Scan for the cell matching the given text and deliver its (x, y) coordinate at center. 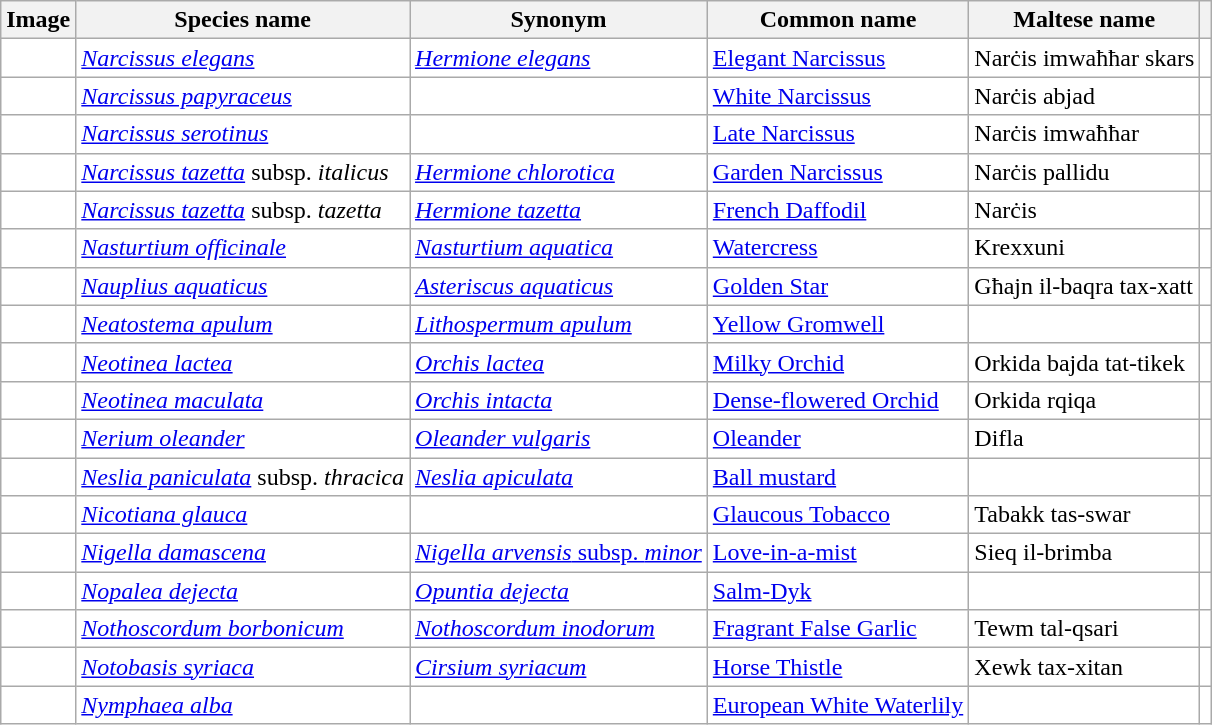
Neotinea maculata (243, 400)
Golden Star (838, 286)
Oleander vulgaris (559, 438)
Species name (243, 20)
Notobasis syriaca (243, 667)
Orchis intacta (559, 400)
Watercress (838, 248)
Hermione tazetta (559, 210)
Narcissus tazetta subsp. tazetta (243, 210)
White Narcissus (838, 96)
Hermione chlorotica (559, 172)
Common name (838, 20)
Nigella arvensis subsp. minor (559, 553)
Asteriscus aquaticus (559, 286)
Narċis imwaħħar (1084, 134)
Narċis abjad (1084, 96)
Neslia apiculata (559, 477)
Orchis lactea (559, 362)
Neotinea lactea (243, 362)
Nigella damascena (243, 553)
European White Waterlily (838, 705)
Narċis pallidu (1084, 172)
Dense-flowered Orchid (838, 400)
Tewm tal-qsari (1084, 629)
Image (38, 20)
Nerium oleander (243, 438)
Għajn il-baqra tax-xatt (1084, 286)
Synonym (559, 20)
Narcissus tazetta subsp. italicus (243, 172)
Nasturtium aquatica (559, 248)
Nasturtium officinale (243, 248)
Garden Narcissus (838, 172)
Nymphaea alba (243, 705)
Late Narcissus (838, 134)
Narcissus serotinus (243, 134)
Lithospermum apulum (559, 324)
Elegant Narcissus (838, 58)
French Daffodil (838, 210)
Salm-Dyk (838, 591)
Narċis imwaħħar skars (1084, 58)
Maltese name (1084, 20)
Difla (1084, 438)
Nopalea dejecta (243, 591)
Orkida bajda tat-tikek (1084, 362)
Nothoscordum inodorum (559, 629)
Narcissus papyraceus (243, 96)
Milky Orchid (838, 362)
Hermione elegans (559, 58)
Krexxuni (1084, 248)
Horse Thistle (838, 667)
Narċis (1084, 210)
Nicotiana glauca (243, 515)
Xewk tax-xitan (1084, 667)
Oleander (838, 438)
Neatostema apulum (243, 324)
Nothoscordum borbonicum (243, 629)
Fragrant False Garlic (838, 629)
Opuntia dejecta (559, 591)
Tabakk tas-swar (1084, 515)
Ball mustard (838, 477)
Cirsium syriacum (559, 667)
Nauplius aquaticus (243, 286)
Glaucous Tobacco (838, 515)
Orkida rqiqa (1084, 400)
Love-in-a-mist (838, 553)
Yellow Gromwell (838, 324)
Neslia paniculata subsp. thracica (243, 477)
Narcissus elegans (243, 58)
Sieq il-brimba (1084, 553)
